Identify which cell holds the provided text, then report its [x, y] central coordinate. 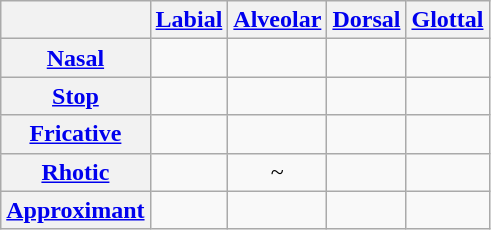
Fricative [76, 134]
Dorsal [366, 20]
Labial [189, 20]
Alveolar [278, 20]
~ [278, 172]
Approximant [76, 210]
Nasal [76, 58]
Glottal [448, 20]
Rhotic [76, 172]
Stop [76, 96]
